Return the (x, y) coordinate for the center point of the cell that contains the specified text.  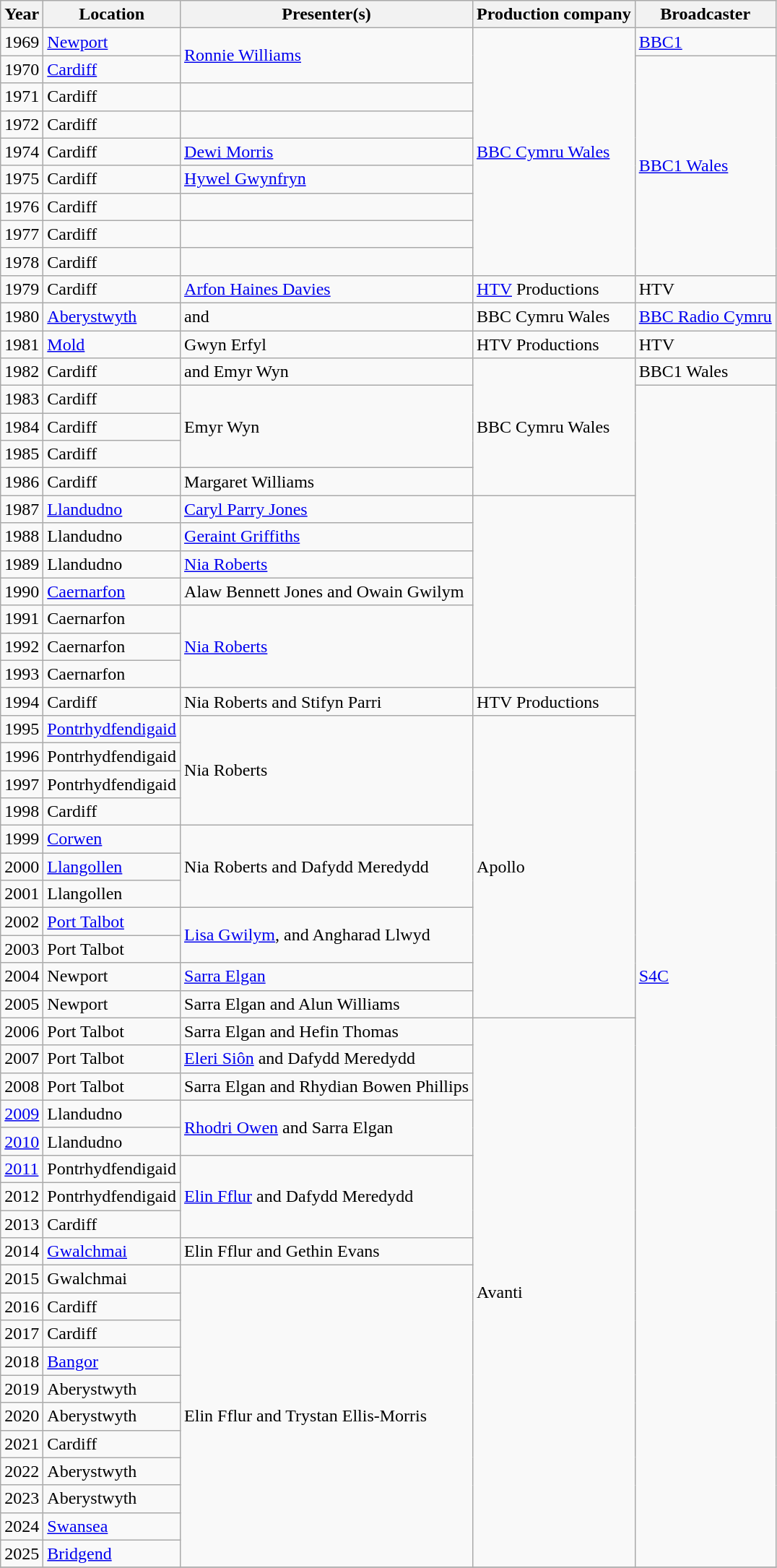
1980 (22, 316)
2003 (22, 949)
2022 (22, 1471)
2021 (22, 1444)
2002 (22, 922)
1985 (22, 454)
2009 (22, 1114)
1992 (22, 646)
2004 (22, 976)
Year (22, 14)
and (326, 316)
Caryl Parry Jones (326, 509)
1994 (22, 701)
Avanti (555, 1293)
1976 (22, 207)
1984 (22, 427)
1983 (22, 399)
BBC1 (705, 42)
1993 (22, 674)
2006 (22, 1031)
1988 (22, 537)
1991 (22, 619)
2015 (22, 1279)
S4C (705, 976)
2018 (22, 1361)
1989 (22, 564)
Sarra Elgan and Alun Williams (326, 1004)
Corwen (112, 839)
2005 (22, 1004)
Dewi Morris (326, 152)
2007 (22, 1059)
Mold (112, 345)
2024 (22, 1526)
2010 (22, 1141)
2023 (22, 1499)
1975 (22, 179)
Elin Fflur and Dafydd Meredydd (326, 1196)
Bridgend (112, 1554)
Nia Roberts and Stifyn Parri (326, 701)
2008 (22, 1086)
Margaret Williams (326, 482)
1995 (22, 729)
2020 (22, 1416)
Sarra Elgan and Hefin Thomas (326, 1031)
Geraint Griffiths (326, 537)
1999 (22, 839)
1971 (22, 97)
Elin Fflur and Gethin Evans (326, 1252)
2025 (22, 1554)
Swansea (112, 1526)
1996 (22, 756)
2017 (22, 1334)
1974 (22, 152)
and Emyr Wyn (326, 372)
1969 (22, 42)
1987 (22, 509)
1986 (22, 482)
Eleri Siôn and Dafydd Meredydd (326, 1059)
Emyr Wyn (326, 427)
1997 (22, 784)
2000 (22, 867)
Alaw Bennett Jones and Owain Gwilym (326, 592)
Elin Fflur and Trystan Ellis-Morris (326, 1417)
Bangor (112, 1361)
2012 (22, 1196)
Sarra Elgan and Rhydian Bowen Phillips (326, 1086)
2013 (22, 1224)
1982 (22, 372)
2016 (22, 1307)
Gwyn Erfyl (326, 345)
1990 (22, 592)
Production company (555, 14)
Sarra Elgan (326, 976)
1979 (22, 289)
Apollo (555, 867)
2001 (22, 894)
1970 (22, 69)
Arfon Haines Davies (326, 289)
Broadcaster (705, 14)
1978 (22, 261)
Lisa Gwilym, and Angharad Llwyd (326, 935)
Hywel Gwynfryn (326, 179)
Rhodri Owen and Sarra Elgan (326, 1127)
BBC Radio Cymru (705, 316)
Location (112, 14)
1977 (22, 234)
1998 (22, 812)
2014 (22, 1252)
1972 (22, 124)
Nia Roberts and Dafydd Meredydd (326, 867)
2011 (22, 1169)
Presenter(s) (326, 14)
Ronnie Williams (326, 56)
2019 (22, 1389)
1981 (22, 345)
